Search for the cell housing the specified text and yield its (x, y) center coordinate. 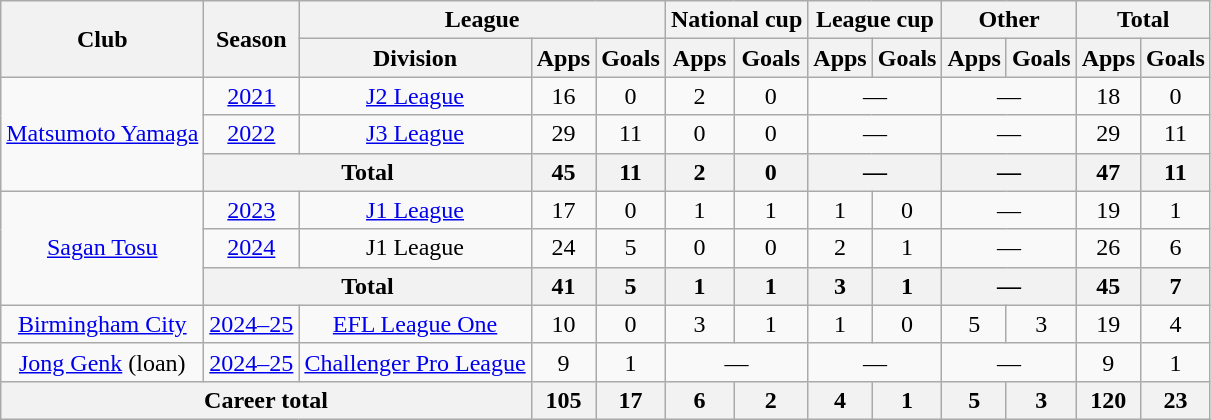
Club (102, 39)
24 (563, 248)
16 (563, 96)
2022 (252, 134)
2021 (252, 96)
120 (1108, 400)
J3 League (415, 134)
23 (1176, 400)
47 (1108, 172)
18 (1108, 96)
League cup (875, 20)
League (482, 20)
Birmingham City (102, 324)
41 (563, 286)
7 (1176, 286)
Matsumoto Yamaga (102, 134)
10 (563, 324)
Other (1009, 20)
2024 (252, 248)
Sagan Tosu (102, 248)
Jong Genk (loan) (102, 362)
105 (563, 400)
Season (252, 39)
EFL League One (415, 324)
Division (415, 58)
26 (1108, 248)
Challenger Pro League (415, 362)
National cup (736, 20)
2023 (252, 210)
J2 League (415, 96)
Career total (266, 400)
